Pinpoint the cell where the given text exists, returning its [x, y] midpoint coordinate. 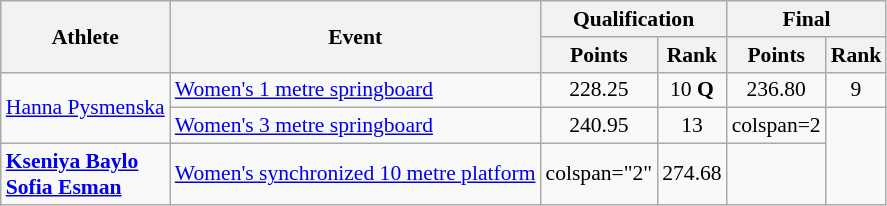
colspan=2 [776, 126]
228.25 [600, 90]
Final [807, 19]
Qualification [634, 19]
Kseniya BayloSofia Esman [86, 174]
13 [692, 126]
Athlete [86, 36]
colspan="2" [600, 174]
Event [356, 36]
10 Q [692, 90]
236.80 [776, 90]
9 [856, 90]
274.68 [692, 174]
240.95 [600, 126]
Hanna Pysmenska [86, 108]
Women's 1 metre springboard [356, 90]
Women's 3 metre springboard [356, 126]
Women's synchronized 10 metre platform [356, 174]
